Output the [X, Y] coordinate of the center of the cell containing the given text.  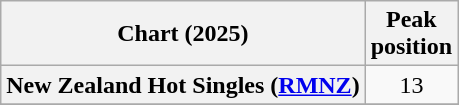
Peakposition [411, 34]
Chart (2025) [183, 34]
New Zealand Hot Singles (RMNZ) [183, 85]
13 [411, 85]
